Return (x, y) of the center of cell containing provided text 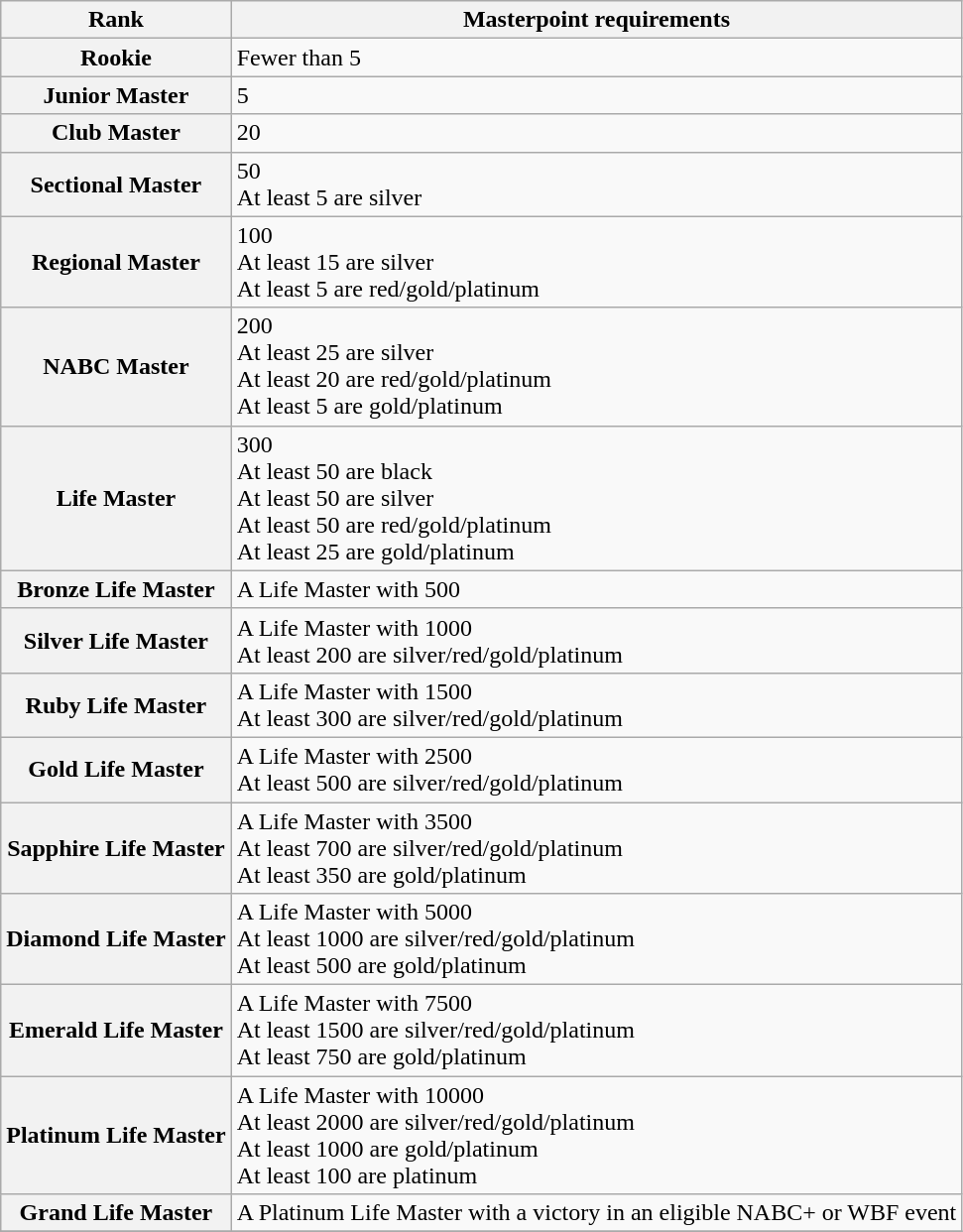
20 (597, 133)
Life Master (116, 498)
Fewer than 5 (597, 58)
A Life Master with 2500At least 500 are silver/red/gold/platinum (597, 770)
A Life Master with 3500At least 700 are silver/red/gold/platinumAt least 350 are gold/platinum (597, 847)
A Life Master with 1000At least 200 are silver/red/gold/platinum (597, 641)
50At least 5 are silver (597, 185)
Masterpoint requirements (597, 20)
200At least 25 are silverAt least 20 are red/gold/platinumAt least 5 are gold/platinum (597, 367)
Grand Life Master (116, 1213)
Gold Life Master (116, 770)
300At least 50 are blackAt least 50 are silverAt least 50 are red/gold/platinumAt least 25 are gold/platinum (597, 498)
Sapphire Life Master (116, 847)
Regional Master (116, 262)
Diamond Life Master (116, 939)
Bronze Life Master (116, 589)
Sectional Master (116, 185)
Silver Life Master (116, 641)
NABC Master (116, 367)
100At least 15 are silverAt least 5 are red/gold/platinum (597, 262)
A Life Master with 7500At least 1500 are silver/red/gold/platinumAt least 750 are gold/platinum (597, 1031)
Rank (116, 20)
A Life Master with 500 (597, 589)
A Platinum Life Master with a victory in an eligible NABC+ or WBF event (597, 1213)
A Life Master with 1500At least 300 are silver/red/gold/platinum (597, 704)
5 (597, 95)
A Life Master with 10000At least 2000 are silver/red/gold/platinumAt least 1000 are gold/platinumAt least 100 are platinum (597, 1135)
Club Master (116, 133)
Junior Master (116, 95)
A Life Master with 5000At least 1000 are silver/red/gold/platinumAt least 500 are gold/platinum (597, 939)
Ruby Life Master (116, 704)
Platinum Life Master (116, 1135)
Emerald Life Master (116, 1031)
Rookie (116, 58)
